Return the (X, Y) coordinate for the center point of the cell that contains the specified text.  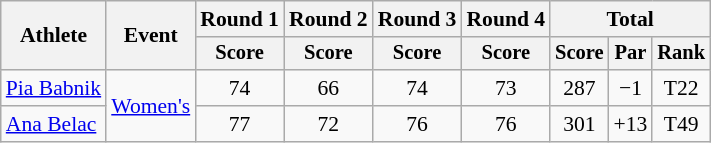
301 (579, 124)
Women's (150, 106)
T49 (681, 124)
72 (328, 124)
73 (506, 88)
Athlete (54, 36)
Total (630, 19)
77 (240, 124)
Pia Babnik (54, 88)
66 (328, 88)
Event (150, 36)
Par (631, 54)
Round 4 (506, 19)
Round 3 (418, 19)
Rank (681, 54)
−1 (631, 88)
Round 1 (240, 19)
Ana Belac (54, 124)
287 (579, 88)
T22 (681, 88)
Round 2 (328, 19)
+13 (631, 124)
